Detect which cell encompasses the target text, then output its (x, y) center coordinate. 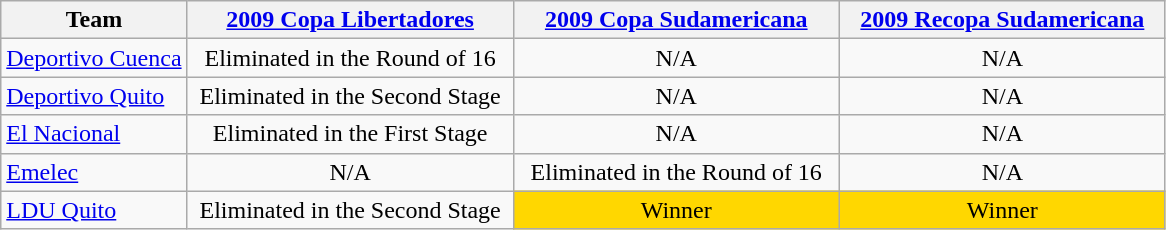
El Nacional (94, 134)
2009 Copa Libertadores (350, 20)
LDU Quito (94, 210)
Eliminated in the First Stage (350, 134)
Team (94, 20)
Deportivo Quito (94, 96)
2009 Copa Sudamericana (676, 20)
Deportivo Cuenca (94, 58)
2009 Recopa Sudamericana (1002, 20)
Emelec (94, 172)
